Locate the cell with the specified text and output its [x, y] center coordinate. 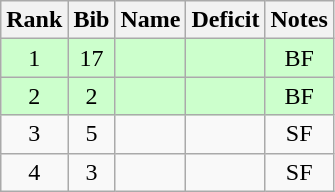
Bib [92, 20]
1 [34, 58]
Rank [34, 20]
Name [150, 20]
17 [92, 58]
Notes [299, 20]
Deficit [226, 20]
4 [34, 172]
5 [92, 134]
